Pinpoint the cell where the given text exists, returning its [X, Y] midpoint coordinate. 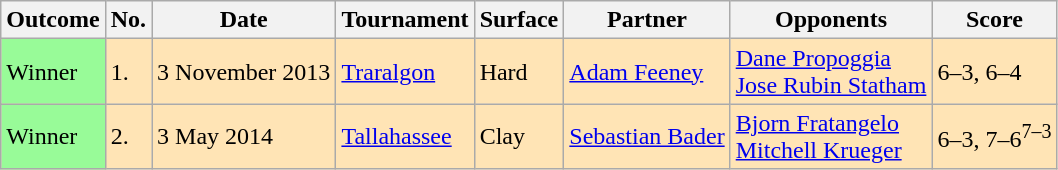
Partner [647, 20]
Surface [519, 20]
6–3, 6–4 [994, 72]
2. [128, 136]
1. [128, 72]
3 May 2014 [244, 136]
Date [244, 20]
Sebastian Bader [647, 136]
Hard [519, 72]
Bjorn Fratangelo Mitchell Krueger [831, 136]
Dane Propoggia Jose Rubin Statham [831, 72]
Opponents [831, 20]
Traralgon [405, 72]
Score [994, 20]
Tournament [405, 20]
Adam Feeney [647, 72]
No. [128, 20]
Clay [519, 136]
6–3, 7–67–3 [994, 136]
Tallahassee [405, 136]
Outcome [53, 20]
3 November 2013 [244, 72]
